Scan for the cell matching the given text and deliver its [x, y] coordinate at center. 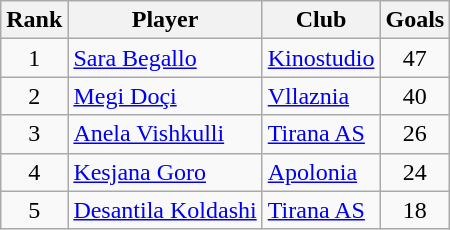
Club [321, 20]
Goals [415, 20]
Vllaznia [321, 96]
5 [34, 210]
24 [415, 172]
1 [34, 58]
Megi Doçi [165, 96]
Desantila Koldashi [165, 210]
26 [415, 134]
4 [34, 172]
Sara Begallo [165, 58]
Player [165, 20]
3 [34, 134]
Kinostudio [321, 58]
Kesjana Goro [165, 172]
18 [415, 210]
Apolonia [321, 172]
40 [415, 96]
2 [34, 96]
Anela Vishkulli [165, 134]
Rank [34, 20]
47 [415, 58]
